Scan for the cell matching the given text and deliver its [x, y] coordinate at center. 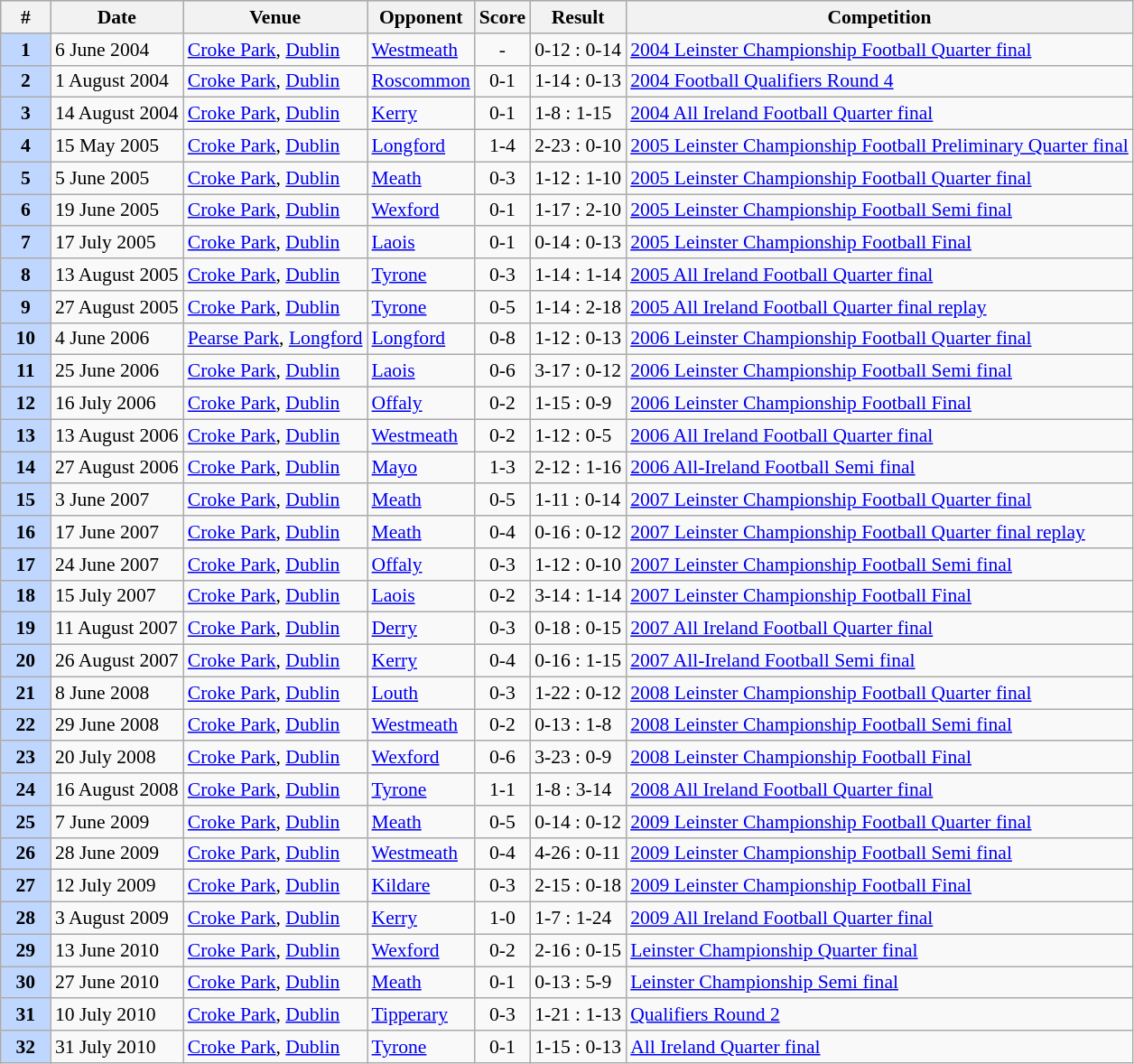
2008 Leinster Championship Football Semi final [879, 725]
1-15 : 0-13 [578, 1047]
2005 Leinster Championship Football Semi final [879, 210]
Louth [421, 693]
17 July 2005 [117, 243]
18 [25, 596]
10 July 2010 [117, 1015]
- [502, 50]
0-14 : 0-13 [578, 243]
Venue [275, 17]
2006 Leinster Championship Football Semi final [879, 371]
2-12 : 1-16 [578, 468]
2007 Leinster Championship Football Final [879, 596]
8 June 2008 [117, 693]
2 [25, 81]
16 July 2006 [117, 404]
2005 Leinster Championship Football Quarter final [879, 178]
1-3 [502, 468]
13 August 2006 [117, 435]
13 August 2005 [117, 275]
6 June 2004 [117, 50]
1-22 : 0-12 [578, 693]
4 [25, 146]
2-15 : 0-18 [578, 886]
1-17 : 2-10 [578, 210]
Leinster Championship Quarter final [879, 950]
25 June 2006 [117, 371]
26 [25, 854]
2007 Leinster Championship Football Quarter final [879, 500]
24 [25, 789]
2007 Leinster Championship Football Semi final [879, 565]
30 [25, 983]
13 June 2010 [117, 950]
0-13 : 1-8 [578, 725]
8 [25, 275]
1-12 : 0-5 [578, 435]
5 June 2005 [117, 178]
2004 Football Qualifiers Round 4 [879, 81]
16 August 2008 [117, 789]
20 July 2008 [117, 758]
21 [25, 693]
2006 All Ireland Football Quarter final [879, 435]
Roscommon [421, 81]
28 [25, 919]
3-14 : 1-14 [578, 596]
7 June 2009 [117, 822]
6 [25, 210]
31 July 2010 [117, 1047]
2009 Leinster Championship Football Quarter final [879, 822]
Derry [421, 629]
Kildare [421, 886]
23 [25, 758]
17 [25, 565]
24 June 2007 [117, 565]
1-12 : 0-13 [578, 339]
All Ireland Quarter final [879, 1047]
22 [25, 725]
1-12 : 0-10 [578, 565]
2007 Leinster Championship Football Quarter final replay [879, 532]
28 June 2009 [117, 854]
14 August 2004 [117, 114]
12 July 2009 [117, 886]
Result [578, 17]
2-16 : 0-15 [578, 950]
1-8 : 1-15 [578, 114]
2008 Leinster Championship Football Final [879, 758]
2009 All Ireland Football Quarter final [879, 919]
2006 All-Ireland Football Semi final [879, 468]
9 [25, 307]
2005 All Ireland Football Quarter final [879, 275]
29 [25, 950]
26 August 2007 [117, 661]
2006 Leinster Championship Football Quarter final [879, 339]
2009 Leinster Championship Football Final [879, 886]
2007 All Ireland Football Quarter final [879, 629]
0-13 : 5-9 [578, 983]
3-17 : 0-12 [578, 371]
15 July 2007 [117, 596]
2009 Leinster Championship Football Semi final [879, 854]
31 [25, 1015]
19 June 2005 [117, 210]
2005 Leinster Championship Football Preliminary Quarter final [879, 146]
2004 Leinster Championship Football Quarter final [879, 50]
27 August 2006 [117, 468]
3 August 2009 [117, 919]
2007 All-Ireland Football Semi final [879, 661]
15 [25, 500]
1-21 : 1-13 [578, 1015]
1-1 [502, 789]
Competition [879, 17]
Qualifiers Round 2 [879, 1015]
14 [25, 468]
Pearse Park, Longford [275, 339]
Tipperary [421, 1015]
Score [502, 17]
2004 All Ireland Football Quarter final [879, 114]
20 [25, 661]
7 [25, 243]
12 [25, 404]
0-16 : 0-12 [578, 532]
Leinster Championship Semi final [879, 983]
2006 Leinster Championship Football Final [879, 404]
27 August 2005 [117, 307]
Mayo [421, 468]
2005 All Ireland Football Quarter final replay [879, 307]
4 June 2006 [117, 339]
16 [25, 532]
3 [25, 114]
2008 All Ireland Football Quarter final [879, 789]
2005 Leinster Championship Football Final [879, 243]
3 June 2007 [117, 500]
3-23 : 0-9 [578, 758]
1-14 : 0-13 [578, 81]
4-26 : 0-11 [578, 854]
32 [25, 1047]
17 June 2007 [117, 532]
2008 Leinster Championship Football Quarter final [879, 693]
1-15 : 0-9 [578, 404]
Opponent [421, 17]
0-12 : 0-14 [578, 50]
1-14 : 2-18 [578, 307]
11 [25, 371]
1-14 : 1-14 [578, 275]
1-12 : 1-10 [578, 178]
2-23 : 0-10 [578, 146]
0-18 : 0-15 [578, 629]
27 [25, 886]
27 June 2010 [117, 983]
25 [25, 822]
1-8 : 3-14 [578, 789]
11 August 2007 [117, 629]
1-0 [502, 919]
0-14 : 0-12 [578, 822]
0-8 [502, 339]
19 [25, 629]
1-7 : 1-24 [578, 919]
1 [25, 50]
1 August 2004 [117, 81]
1-11 : 0-14 [578, 500]
15 May 2005 [117, 146]
10 [25, 339]
1-4 [502, 146]
13 [25, 435]
# [25, 17]
0-16 : 1-15 [578, 661]
Date [117, 17]
5 [25, 178]
29 June 2008 [117, 725]
